Return [X, Y] of the center of cell containing provided text 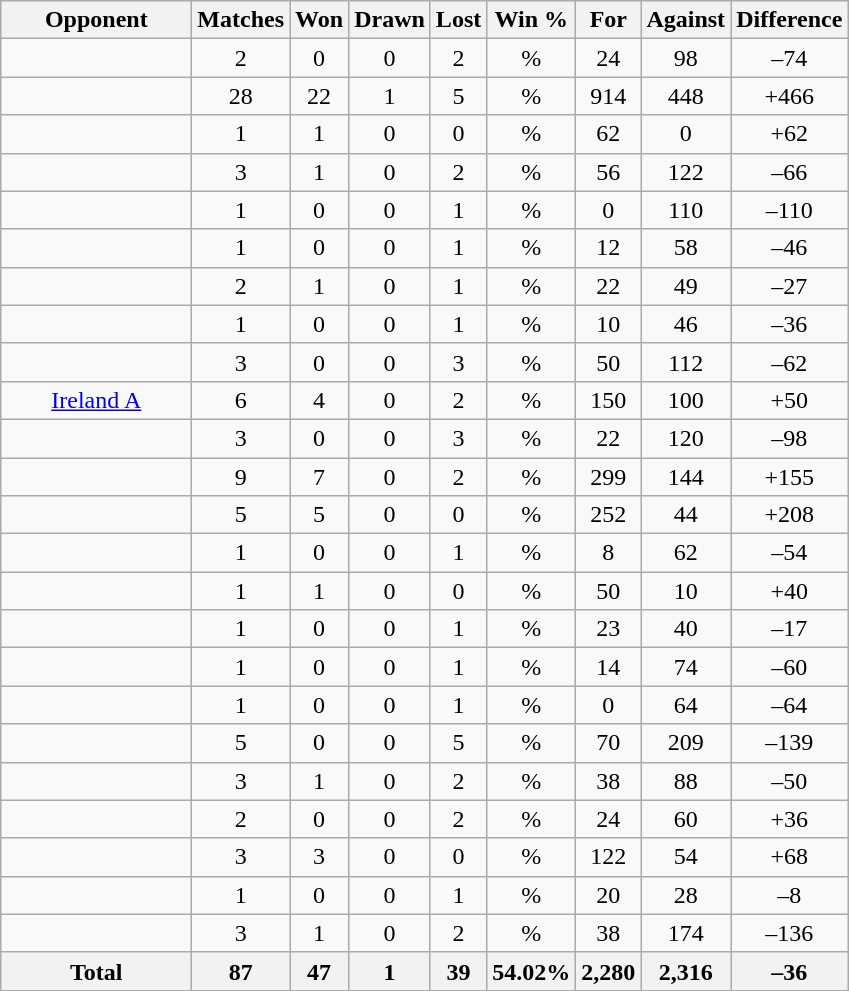
47 [320, 971]
64 [686, 705]
20 [608, 895]
Lost [458, 20]
49 [686, 286]
209 [686, 743]
+36 [790, 819]
39 [458, 971]
–62 [790, 362]
–17 [790, 629]
299 [608, 477]
–8 [790, 895]
2,316 [686, 971]
Total [96, 971]
12 [608, 248]
174 [686, 933]
–98 [790, 438]
54 [686, 857]
44 [686, 515]
+208 [790, 515]
23 [608, 629]
–66 [790, 172]
+68 [790, 857]
Opponent [96, 20]
98 [686, 58]
Win % [532, 20]
54.02% [532, 971]
110 [686, 210]
144 [686, 477]
150 [608, 400]
46 [686, 324]
+62 [790, 134]
For [608, 20]
Matches [241, 20]
14 [608, 667]
–60 [790, 667]
+466 [790, 96]
448 [686, 96]
6 [241, 400]
Drawn [390, 20]
–50 [790, 781]
–54 [790, 553]
+40 [790, 591]
4 [320, 400]
252 [608, 515]
Difference [790, 20]
74 [686, 667]
Ireland A [96, 400]
–110 [790, 210]
120 [686, 438]
+50 [790, 400]
2,280 [608, 971]
–64 [790, 705]
–74 [790, 58]
–27 [790, 286]
56 [608, 172]
+155 [790, 477]
–139 [790, 743]
58 [686, 248]
–136 [790, 933]
Against [686, 20]
Won [320, 20]
40 [686, 629]
60 [686, 819]
70 [608, 743]
9 [241, 477]
87 [241, 971]
7 [320, 477]
–46 [790, 248]
914 [608, 96]
100 [686, 400]
8 [608, 553]
112 [686, 362]
88 [686, 781]
